Output the [X, Y] coordinate of the center of the cell containing the given text.  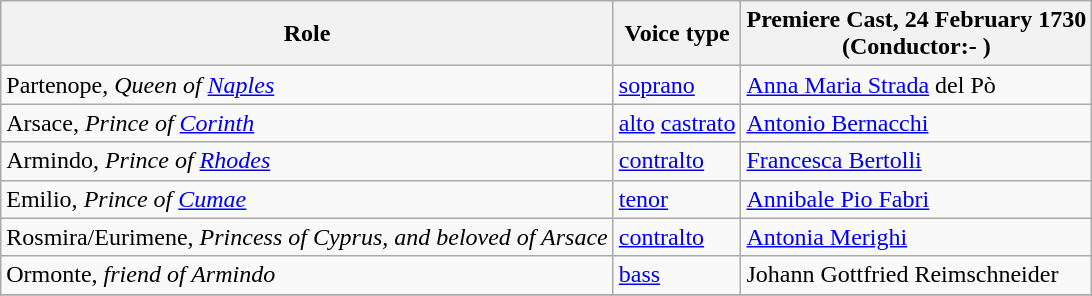
Ormonte, friend of Armindo [308, 275]
Armindo, Prince of Rhodes [308, 161]
tenor [677, 199]
alto castrato [677, 123]
Rosmira/Eurimene, Princess of Cyprus, and beloved of Arsace [308, 237]
Antonia Merighi [916, 237]
Johann Gottfried Reimschneider [916, 275]
Voice type [677, 34]
soprano [677, 85]
Annibale Pio Fabri [916, 199]
Premiere Cast, 24 February 1730(Conductor:- ) [916, 34]
Emilio, Prince of Cumae [308, 199]
bass [677, 275]
Antonio Bernacchi [916, 123]
Arsace, Prince of Corinth [308, 123]
Partenope, Queen of Naples [308, 85]
Role [308, 34]
Francesca Bertolli [916, 161]
Anna Maria Strada del Pò [916, 85]
